From the cell containing the given text, extract its center point as [X, Y] coordinate. 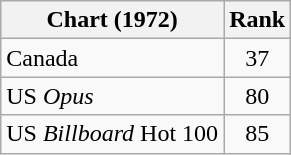
Rank [258, 20]
Canada [112, 58]
US Billboard Hot 100 [112, 134]
US Opus [112, 96]
37 [258, 58]
Chart (1972) [112, 20]
80 [258, 96]
85 [258, 134]
